Return the (X, Y) coordinate for the center point of the cell that contains the specified text.  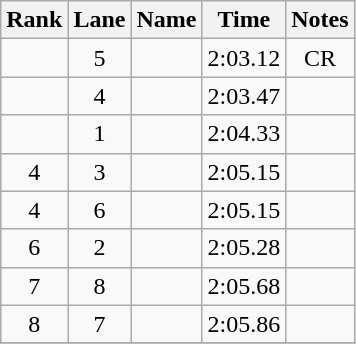
2:03.47 (244, 96)
Lane (100, 20)
2 (100, 248)
Time (244, 20)
Rank (34, 20)
3 (100, 172)
Name (166, 20)
5 (100, 58)
CR (320, 58)
2:05.28 (244, 248)
Notes (320, 20)
2:04.33 (244, 134)
2:05.68 (244, 286)
2:03.12 (244, 58)
1 (100, 134)
2:05.86 (244, 324)
